Return the [X, Y] coordinate for the center point of the cell that contains the specified text.  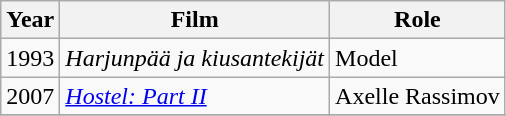
Model [418, 58]
Role [418, 20]
Film [195, 20]
1993 [30, 58]
Axelle Rassimov [418, 96]
Hostel: Part II [195, 96]
Year [30, 20]
Harjunpää ja kiusantekijät [195, 58]
2007 [30, 96]
